Capture the cell that displays the provided text and extract its (x, y) central coordinate. 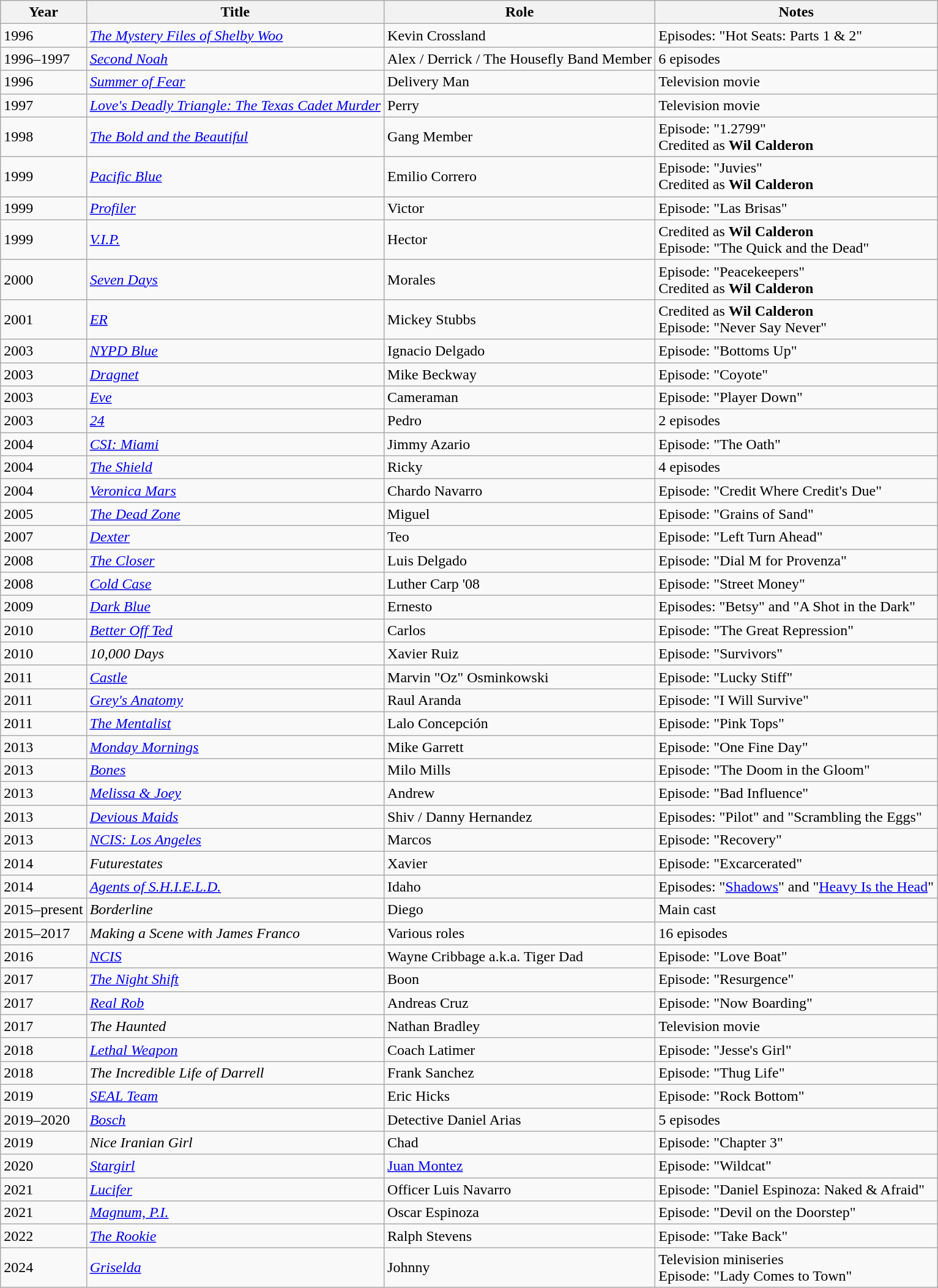
Oscar Espinoza (520, 1213)
Episode: "Devil on the Doorstep" (797, 1213)
6 episodes (797, 59)
Diego (520, 910)
Chardo Navarro (520, 491)
Episode: "Jesse's Girl" (797, 1049)
Episode: "One Fine Day" (797, 747)
Episode: "Credit Where Credit's Due" (797, 491)
Kevin Crossland (520, 35)
Castle (235, 677)
Episode: "Now Boarding" (797, 1003)
Dark Blue (235, 607)
24 (235, 421)
Second Noah (235, 59)
Cameraman (520, 398)
The Haunted (235, 1026)
Main cast (797, 910)
Officer Luis Navarro (520, 1189)
SEAL Team (235, 1096)
Alex / Derrick / The Housefly Band Member (520, 59)
Nathan Bradley (520, 1026)
Ernesto (520, 607)
Miguel (520, 514)
Lalo Concepción (520, 723)
Episode: "Coyote" (797, 374)
Pacific Blue (235, 176)
Episode: "Left Turn Ahead" (797, 537)
2019–2020 (43, 1119)
Episode: "The Oath" (797, 444)
Ricky (520, 467)
1997 (43, 105)
Episode: "Bad Influence" (797, 794)
5 episodes (797, 1119)
Johnny (520, 1268)
2024 (43, 1268)
Episode: "Pink Tops" (797, 723)
Episode: "Grains of Sand" (797, 514)
Episode: "Love Boat" (797, 956)
2001 (43, 319)
Episode: "Survivors" (797, 653)
CSI: Miami (235, 444)
2022 (43, 1236)
1996–1997 (43, 59)
Xavier Ruiz (520, 653)
Notes (797, 12)
Carlos (520, 630)
Devious Maids (235, 817)
Episode: "Rock Bottom" (797, 1096)
Episodes: "Shadows" and "Heavy Is the Head" (797, 887)
Pedro (520, 421)
Episode: "The Doom in the Gloom" (797, 770)
2020 (43, 1166)
Hector (520, 240)
NCIS (235, 956)
Episode: "Bottoms Up" (797, 351)
Making a Scene with James Franco (235, 933)
Lethal Weapon (235, 1049)
Delivery Man (520, 82)
Andreas Cruz (520, 1003)
Episode: "Thug Life" (797, 1073)
Television miniseriesEpisode: "Lady Comes to Town" (797, 1268)
Episode: "1.2799"Credited as Wil Calderon (797, 137)
Agents of S.H.I.E.L.D. (235, 887)
2 episodes (797, 421)
Victor (520, 208)
Credited as Wil CalderonEpisode: "The Quick and the Dead" (797, 240)
Dexter (235, 537)
Gang Member (520, 137)
Episode: "The Great Repression" (797, 630)
Title (235, 12)
Morales (520, 279)
NYPD Blue (235, 351)
Lucifer (235, 1189)
Futurestates (235, 863)
ER (235, 319)
Episode: "Recovery" (797, 840)
Milo Mills (520, 770)
Nice Iranian Girl (235, 1143)
Various roles (520, 933)
Episode: "I Will Survive" (797, 700)
Coach Latimer (520, 1049)
Credited as Wil CalderonEpisode: "Never Say Never" (797, 319)
Real Rob (235, 1003)
The Incredible Life of Darrell (235, 1073)
Better Off Ted (235, 630)
Chad (520, 1143)
16 episodes (797, 933)
Episodes: "Betsy" and "A Shot in the Dark" (797, 607)
NCIS: Los Angeles (235, 840)
Episode: "Player Down" (797, 398)
Wayne Cribbage a.k.a. Tiger Dad (520, 956)
Dragnet (235, 374)
Mickey Stubbs (520, 319)
Jimmy Azario (520, 444)
Episode: "Juvies"Credited as Wil Calderon (797, 176)
Luis Delgado (520, 560)
2015–2017 (43, 933)
Cold Case (235, 584)
2000 (43, 279)
Episode: "Excarcerated" (797, 863)
2007 (43, 537)
Summer of Fear (235, 82)
Year (43, 12)
Episode: "Street Money" (797, 584)
1998 (43, 137)
Episode: "Wildcat" (797, 1166)
2005 (43, 514)
Episode: "Las Brisas" (797, 208)
Luther Carp '08 (520, 584)
Andrew (520, 794)
Monday Mornings (235, 747)
4 episodes (797, 467)
Episodes: "Pilot" and "Scrambling the Eggs" (797, 817)
Ignacio Delgado (520, 351)
Profiler (235, 208)
The Dead Zone (235, 514)
Raul Aranda (520, 700)
Ralph Stevens (520, 1236)
The Night Shift (235, 980)
Love's Deadly Triangle: The Texas Cadet Murder (235, 105)
Juan Montez (520, 1166)
Marcos (520, 840)
Mike Beckway (520, 374)
Boon (520, 980)
The Bold and the Beautiful (235, 137)
Role (520, 12)
Bosch (235, 1119)
Detective Daniel Arias (520, 1119)
Borderline (235, 910)
Emilio Correro (520, 176)
Episode: "Resurgence" (797, 980)
Veronica Mars (235, 491)
The Mentalist (235, 723)
Grey's Anatomy (235, 700)
Idaho (520, 887)
The Rookie (235, 1236)
Marvin "Oz" Osminkowski (520, 677)
Mike Garrett (520, 747)
Melissa & Joey (235, 794)
Episode: "Take Back" (797, 1236)
Frank Sanchez (520, 1073)
Episode: "Daniel Espinoza: Naked & Afraid" (797, 1189)
Shiv / Danny Hernandez (520, 817)
Seven Days (235, 279)
Magnum, P.I. (235, 1213)
Episode: "Dial M for Provenza" (797, 560)
10,000 Days (235, 653)
Episodes: "Hot Seats: Parts 1 & 2" (797, 35)
Xavier (520, 863)
Stargirl (235, 1166)
Eric Hicks (520, 1096)
2016 (43, 956)
Eve (235, 398)
Episode: "Peacekeepers"Credited as Wil Calderon (797, 279)
The Shield (235, 467)
2009 (43, 607)
Episode: "Chapter 3" (797, 1143)
Perry (520, 105)
The Closer (235, 560)
The Mystery Files of Shelby Woo (235, 35)
V.I.P. (235, 240)
Episode: "Lucky Stiff" (797, 677)
2015–present (43, 910)
Bones (235, 770)
Griselda (235, 1268)
Teo (520, 537)
